Identify which cell holds the provided text, then report its [x, y] central coordinate. 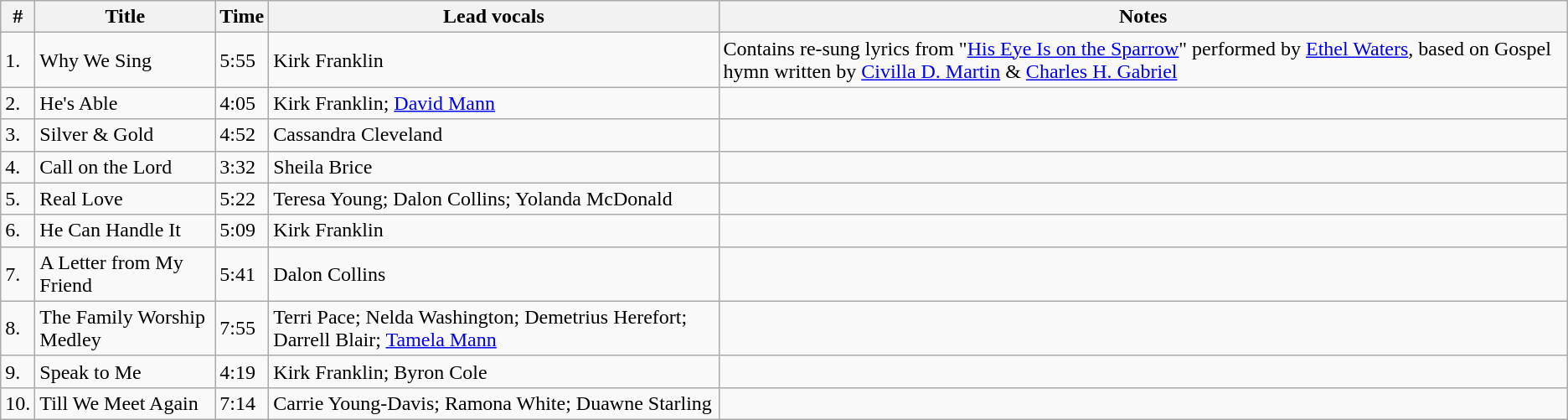
He's Able [126, 103]
3. [18, 135]
Call on the Lord [126, 167]
5:41 [242, 273]
Lead vocals [494, 17]
He Can Handle It [126, 231]
Notes [1142, 17]
Speak to Me [126, 371]
Teresa Young; Dalon Collins; Yolanda McDonald [494, 199]
4. [18, 167]
A Letter from My Friend [126, 273]
Title [126, 17]
4:52 [242, 135]
Kirk Franklin; Byron Cole [494, 371]
Sheila Brice [494, 167]
5:22 [242, 199]
4:05 [242, 103]
2. [18, 103]
5:55 [242, 60]
Dalon Collins [494, 273]
Why We Sing [126, 60]
5. [18, 199]
Time [242, 17]
10. [18, 403]
6. [18, 231]
7. [18, 273]
Kirk Franklin; David Mann [494, 103]
Cassandra Cleveland [494, 135]
# [18, 17]
7:14 [242, 403]
5:09 [242, 231]
Real Love [126, 199]
Silver & Gold [126, 135]
The Family Worship Medley [126, 329]
1. [18, 60]
4:19 [242, 371]
Terri Pace; Nelda Washington; Demetrius Herefort; Darrell Blair; Tamela Mann [494, 329]
7:55 [242, 329]
Carrie Young-Davis; Ramona White; Duawne Starling [494, 403]
9. [18, 371]
8. [18, 329]
3:32 [242, 167]
Till We Meet Again [126, 403]
